Extract the (X, Y) coordinate from the center of the cell holding the provided text.  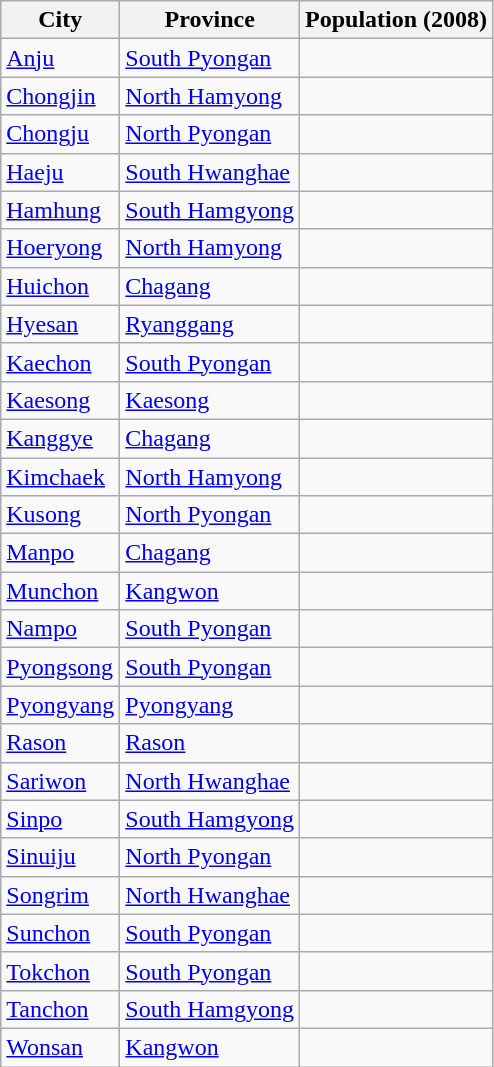
Sariwon (60, 781)
Tanchon (60, 1009)
Kusong (60, 515)
Tokchon (60, 971)
Manpo (60, 553)
Ryanggang (210, 324)
Sunchon (60, 933)
Province (210, 20)
Sinpo (60, 819)
Wonsan (60, 1047)
Chongju (60, 134)
Chongjin (60, 96)
Sinuiju (60, 857)
South Hwanghae (210, 172)
Hamhung (60, 210)
Munchon (60, 591)
Hoeryong (60, 248)
Haeju (60, 172)
Pyongsong (60, 667)
City (60, 20)
Kimchaek (60, 477)
Kaechon (60, 362)
Kanggye (60, 438)
Songrim (60, 895)
Huichon (60, 286)
Anju (60, 58)
Population (2008) (396, 20)
Nampo (60, 629)
Hyesan (60, 324)
